Return [X, Y] of the center of cell containing provided text 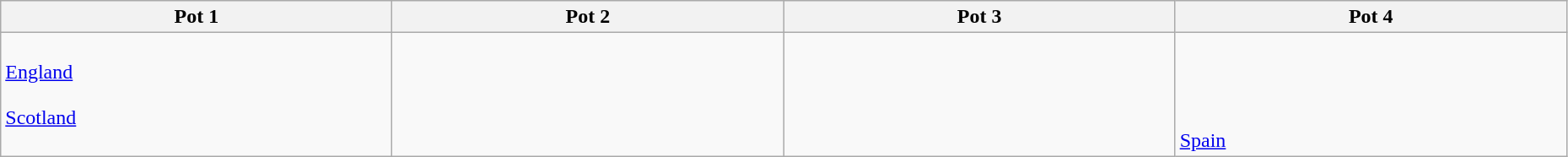
Pot 2 [588, 17]
England Scotland [197, 95]
Pot 4 [1371, 17]
Spain [1371, 95]
Pot 3 [979, 17]
Pot 1 [197, 17]
